Scan for the cell matching the given text and deliver its (x, y) coordinate at center. 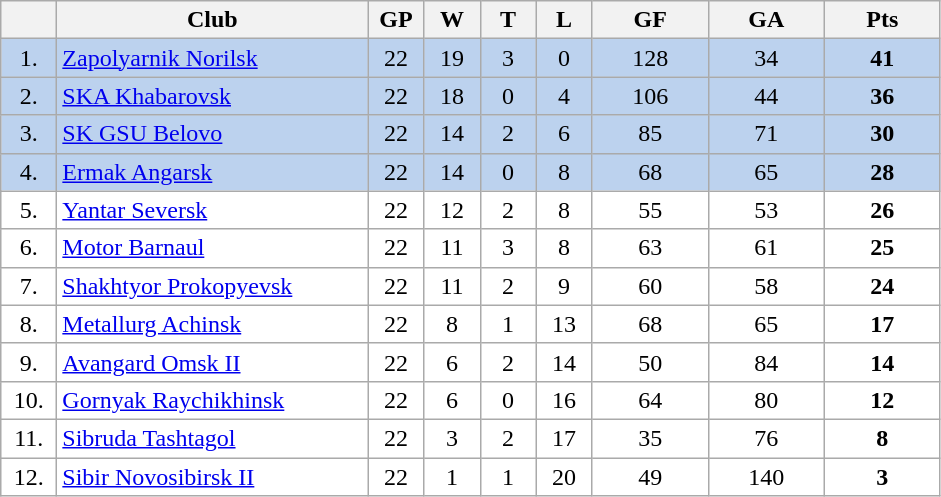
Sibruda Tashtagol (212, 438)
140 (766, 477)
60 (650, 286)
Gornyak Raychikhinsk (212, 400)
4. (29, 172)
Zapolyarnik Norilsk (212, 58)
W (452, 20)
Avangard Omsk II (212, 362)
SKA Khabarovsk (212, 96)
35 (650, 438)
36 (882, 96)
L (564, 20)
8. (29, 324)
24 (882, 286)
Sibir Novosibirsk II (212, 477)
3. (29, 134)
58 (766, 286)
11. (29, 438)
Pts (882, 20)
Motor Barnaul (212, 248)
64 (650, 400)
20 (564, 477)
9. (29, 362)
63 (650, 248)
53 (766, 210)
61 (766, 248)
12. (29, 477)
80 (766, 400)
Metallurg Achinsk (212, 324)
71 (766, 134)
49 (650, 477)
4 (564, 96)
9 (564, 286)
2. (29, 96)
GF (650, 20)
5. (29, 210)
1. (29, 58)
106 (650, 96)
Club (212, 20)
6. (29, 248)
Shakhtyor Prokopyevsk (212, 286)
85 (650, 134)
41 (882, 58)
30 (882, 134)
13 (564, 324)
16 (564, 400)
10. (29, 400)
GP (396, 20)
84 (766, 362)
SK GSU Belovo (212, 134)
34 (766, 58)
T (508, 20)
50 (650, 362)
26 (882, 210)
128 (650, 58)
Ermak Angarsk (212, 172)
Yantar Seversk (212, 210)
18 (452, 96)
55 (650, 210)
GA (766, 20)
25 (882, 248)
7. (29, 286)
28 (882, 172)
44 (766, 96)
19 (452, 58)
76 (766, 438)
